Detect which cell encompasses the target text, then output its (x, y) center coordinate. 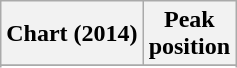
Peakposition (189, 34)
Chart (2014) (72, 34)
